Capture the cell that displays the provided text and extract its [x, y] central coordinate. 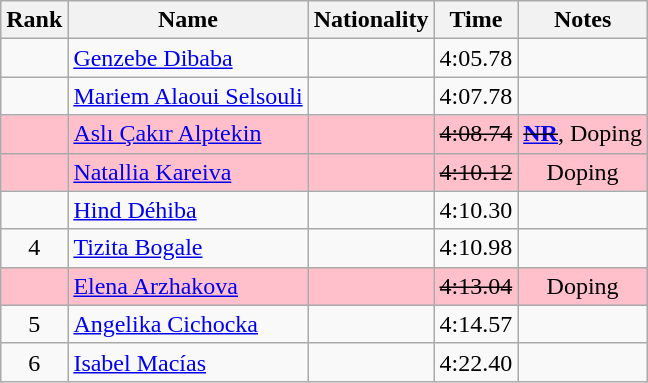
Elena Arzhakova [188, 286]
Genzebe Dibaba [188, 58]
Mariem Alaoui Selsouli [188, 96]
4:07.78 [476, 96]
4:10.30 [476, 210]
Aslı Çakır Alptekin [188, 134]
4:08.74 [476, 134]
4:13.04 [476, 286]
4:10.12 [476, 172]
5 [34, 324]
4:14.57 [476, 324]
4:22.40 [476, 362]
Hind Déhiba [188, 210]
4 [34, 248]
Natallia Kareiva [188, 172]
Rank [34, 20]
Angelika Cichocka [188, 324]
4:10.98 [476, 248]
Isabel Macías [188, 362]
Tizita Bogale [188, 248]
Name [188, 20]
6 [34, 362]
Time [476, 20]
Notes [583, 20]
Nationality [371, 20]
NR, Doping [583, 134]
4:05.78 [476, 58]
